Find where the given text appears and provide that cell's center as [x, y] coordinate. 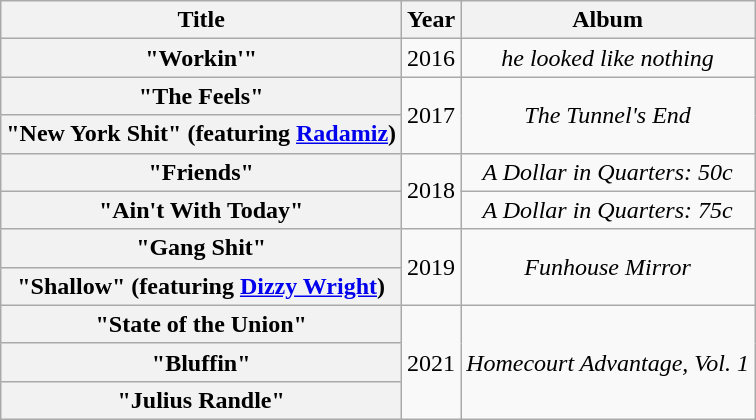
Year [432, 20]
"Julius Randle" [202, 400]
2018 [432, 191]
he looked like nothing [608, 58]
"State of the Union" [202, 324]
"Ain't With Today" [202, 210]
"Workin'" [202, 58]
"Shallow" (featuring Dizzy Wright) [202, 286]
Album [608, 20]
Title [202, 20]
"Friends" [202, 172]
2017 [432, 115]
The Tunnel's End [608, 115]
Homecourt Advantage, Vol. 1 [608, 362]
A Dollar in Quarters: 75c [608, 210]
"Gang Shit" [202, 248]
"Bluffin" [202, 362]
2021 [432, 362]
2019 [432, 267]
Funhouse Mirror [608, 267]
"New York Shit" (featuring Radamiz) [202, 134]
2016 [432, 58]
"The Feels" [202, 96]
A Dollar in Quarters: 50c [608, 172]
